Output the (X, Y) coordinate of the center of the cell containing the given text.  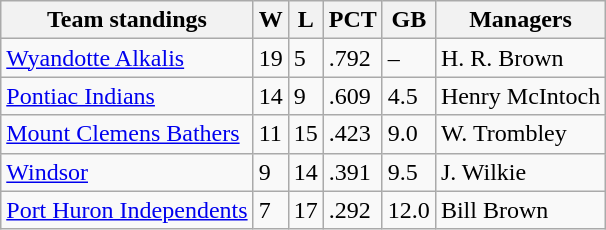
– (408, 58)
9.5 (408, 172)
Port Huron Independents (127, 210)
.391 (352, 172)
Bill Brown (520, 210)
Pontiac Indians (127, 96)
15 (306, 134)
Mount Clemens Bathers (127, 134)
11 (270, 134)
.609 (352, 96)
Windsor (127, 172)
12.0 (408, 210)
5 (306, 58)
Wyandotte Alkalis (127, 58)
.792 (352, 58)
.423 (352, 134)
PCT (352, 20)
GB (408, 20)
J. Wilkie (520, 172)
Team standings (127, 20)
4.5 (408, 96)
.292 (352, 210)
L (306, 20)
19 (270, 58)
W (270, 20)
Henry McIntoch (520, 96)
Managers (520, 20)
W. Trombley (520, 134)
17 (306, 210)
7 (270, 210)
9.0 (408, 134)
H. R. Brown (520, 58)
